Extract the [x, y] coordinate from the center of the cell holding the provided text.  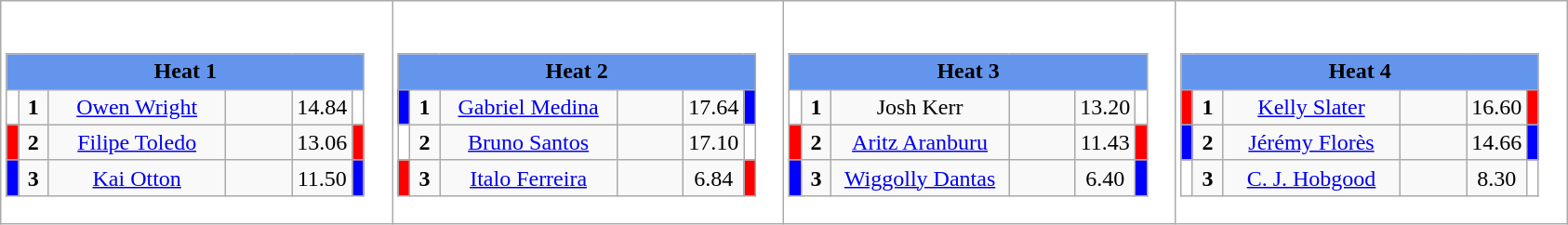
Wiggolly Dantas [921, 178]
13.06 [322, 142]
Gabriel Medina [528, 107]
13.20 [1105, 107]
Heat 1 1 Owen Wright 14.84 2 Filipe Toledo 13.06 3 Kai Otton 11.50 [197, 112]
Heat 2 1 Gabriel Medina 17.64 2 Bruno Santos 17.10 3 Italo Ferreira 6.84 [588, 112]
Heat 4 1 Kelly Slater 16.60 2 Jérémy Florès 14.66 3 C. J. Hobgood 8.30 [1371, 112]
11.43 [1105, 142]
Josh Kerr [921, 107]
Heat 4 [1360, 72]
6.84 [714, 178]
Heat 2 [577, 72]
Heat 1 [185, 72]
14.84 [322, 107]
17.64 [714, 107]
Owen Wright [138, 107]
6.40 [1105, 178]
Heat 3 [968, 72]
Italo Ferreira [528, 178]
16.60 [1497, 107]
Bruno Santos [528, 142]
17.10 [714, 142]
Aritz Aranburu [921, 142]
Kai Otton [138, 178]
Kelly Slater [1311, 107]
Filipe Toledo [138, 142]
11.50 [322, 178]
Heat 3 1 Josh Kerr 13.20 2 Aritz Aranburu 11.43 3 Wiggolly Dantas 6.40 [980, 112]
8.30 [1497, 178]
Jérémy Florès [1311, 142]
C. J. Hobgood [1311, 178]
14.66 [1497, 142]
